Scan for the cell matching the given text and deliver its [X, Y] coordinate at center. 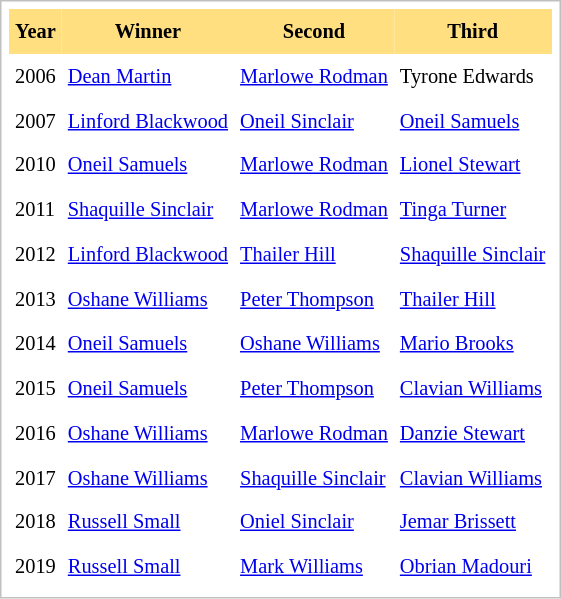
Obrian Madouri [473, 566]
Tyrone Edwards [473, 76]
2019 [36, 566]
Dean Martin [148, 76]
Lionel Stewart [473, 166]
2007 [36, 120]
Tinga Turner [473, 210]
Third [473, 32]
2012 [36, 254]
2006 [36, 76]
2018 [36, 522]
2010 [36, 166]
2014 [36, 344]
Oniel Sinclair [314, 522]
Mark Williams [314, 566]
2016 [36, 434]
Mario Brooks [473, 344]
2011 [36, 210]
Danzie Stewart [473, 434]
2013 [36, 300]
Jemar Brissett [473, 522]
Winner [148, 32]
2017 [36, 478]
Oneil Sinclair [314, 120]
Year [36, 32]
Second [314, 32]
2015 [36, 388]
